From the cell containing the given text, extract its center point as [x, y] coordinate. 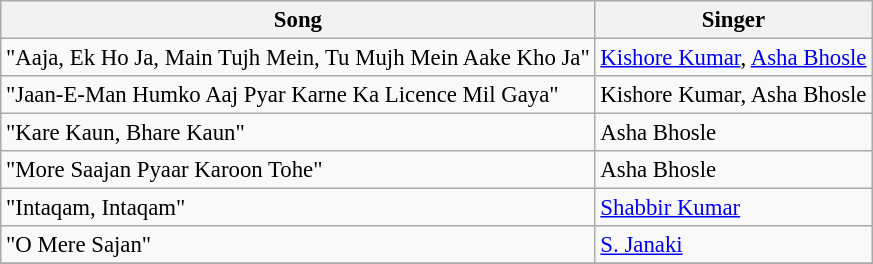
Song [298, 20]
"Kare Kaun, Bhare Kaun" [298, 133]
Shabbir Kumar [734, 208]
"Aaja, Ek Ho Ja, Main Tujh Mein, Tu Mujh Mein Aake Kho Ja" [298, 58]
"Jaan-E-Man Humko Aaj Pyar Karne Ka Licence Mil Gaya" [298, 95]
Singer [734, 20]
"Intaqam, Intaqam" [298, 208]
"More Saajan Pyaar Karoon Tohe" [298, 170]
S. Janaki [734, 245]
"O Mere Sajan" [298, 245]
